Return [X, Y] of the center of cell containing provided text 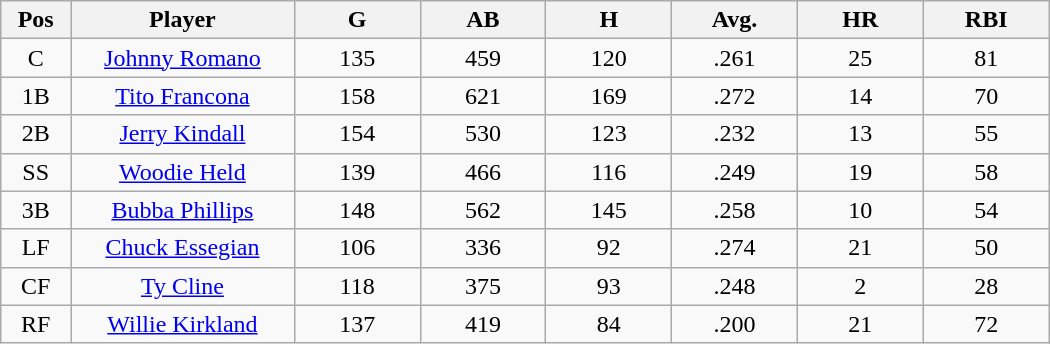
Woodie Held [183, 172]
84 [609, 324]
Johnny Romano [183, 58]
25 [860, 58]
LF [36, 248]
2B [36, 134]
28 [986, 286]
RF [36, 324]
466 [483, 172]
93 [609, 286]
70 [986, 96]
RBI [986, 20]
58 [986, 172]
Pos [36, 20]
120 [609, 58]
81 [986, 58]
169 [609, 96]
530 [483, 134]
135 [357, 58]
375 [483, 286]
C [36, 58]
92 [609, 248]
Jerry Kindall [183, 134]
116 [609, 172]
Willie Kirkland [183, 324]
145 [609, 210]
.232 [735, 134]
148 [357, 210]
118 [357, 286]
137 [357, 324]
13 [860, 134]
AB [483, 20]
14 [860, 96]
1B [36, 96]
.249 [735, 172]
3B [36, 210]
55 [986, 134]
336 [483, 248]
.200 [735, 324]
Avg. [735, 20]
.274 [735, 248]
10 [860, 210]
621 [483, 96]
CF [36, 286]
Chuck Essegian [183, 248]
459 [483, 58]
158 [357, 96]
19 [860, 172]
139 [357, 172]
154 [357, 134]
Bubba Phillips [183, 210]
Player [183, 20]
72 [986, 324]
.258 [735, 210]
419 [483, 324]
.261 [735, 58]
562 [483, 210]
HR [860, 20]
.272 [735, 96]
54 [986, 210]
Ty Cline [183, 286]
2 [860, 286]
123 [609, 134]
50 [986, 248]
H [609, 20]
SS [36, 172]
G [357, 20]
.248 [735, 286]
106 [357, 248]
Tito Francona [183, 96]
